Find where the given text appears and provide that cell's center as (x, y) coordinate. 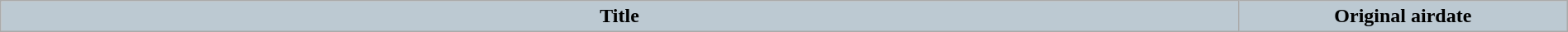
Original airdate (1403, 16)
Title (620, 16)
